Find where the given text appears and provide that cell's center as [x, y] coordinate. 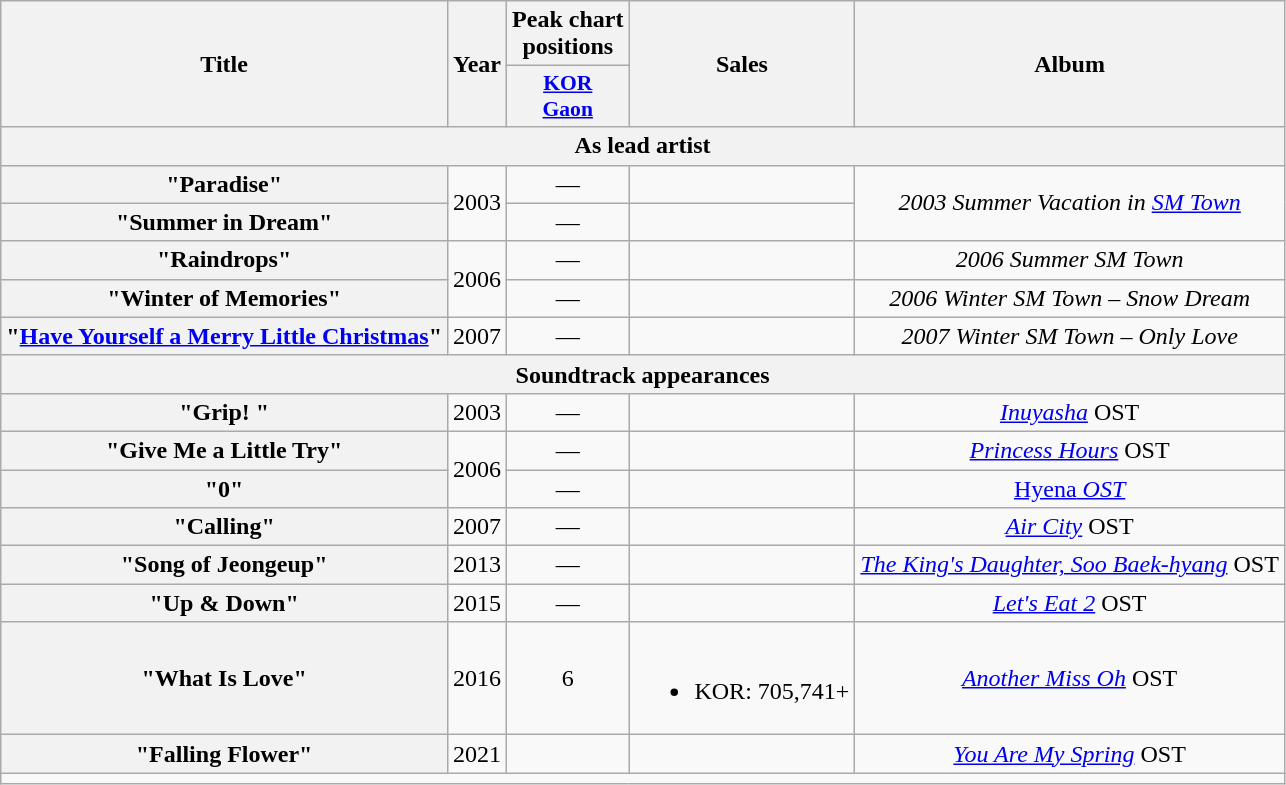
Soundtrack appearances [643, 374]
You Are My Spring OST [1070, 754]
2021 [476, 754]
2013 [476, 565]
Album [1070, 64]
"0" [224, 489]
"Have Yourself a Merry Little Christmas" [224, 336]
"Calling" [224, 527]
"Summer in Dream" [224, 222]
"Grip! " [224, 412]
"Winter of Memories" [224, 298]
KORGaon [568, 96]
2006 Summer SM Town [1070, 260]
Sales [742, 64]
"Song of Jeongeup" [224, 565]
Title [224, 64]
6 [568, 678]
Air City OST [1070, 527]
2006 Winter SM Town – Snow Dream [1070, 298]
2015 [476, 603]
2016 [476, 678]
Another Miss Oh OST [1070, 678]
Hyena OST [1070, 489]
"Raindrops" [224, 260]
Let's Eat 2 OST [1070, 603]
"Give Me a Little Try" [224, 450]
"What Is Love" [224, 678]
The King's Daughter, Soo Baek-hyang OST [1070, 565]
2007 Winter SM Town – Only Love [1070, 336]
As lead artist [643, 146]
Princess Hours OST [1070, 450]
"Up & Down" [224, 603]
Year [476, 64]
"Paradise" [224, 184]
KOR: 705,741+ [742, 678]
Inuyasha OST [1070, 412]
Peak chartpositions [568, 34]
"Falling Flower" [224, 754]
2003 Summer Vacation in SM Town [1070, 203]
